Find where the given text appears and provide that cell's center as [X, Y] coordinate. 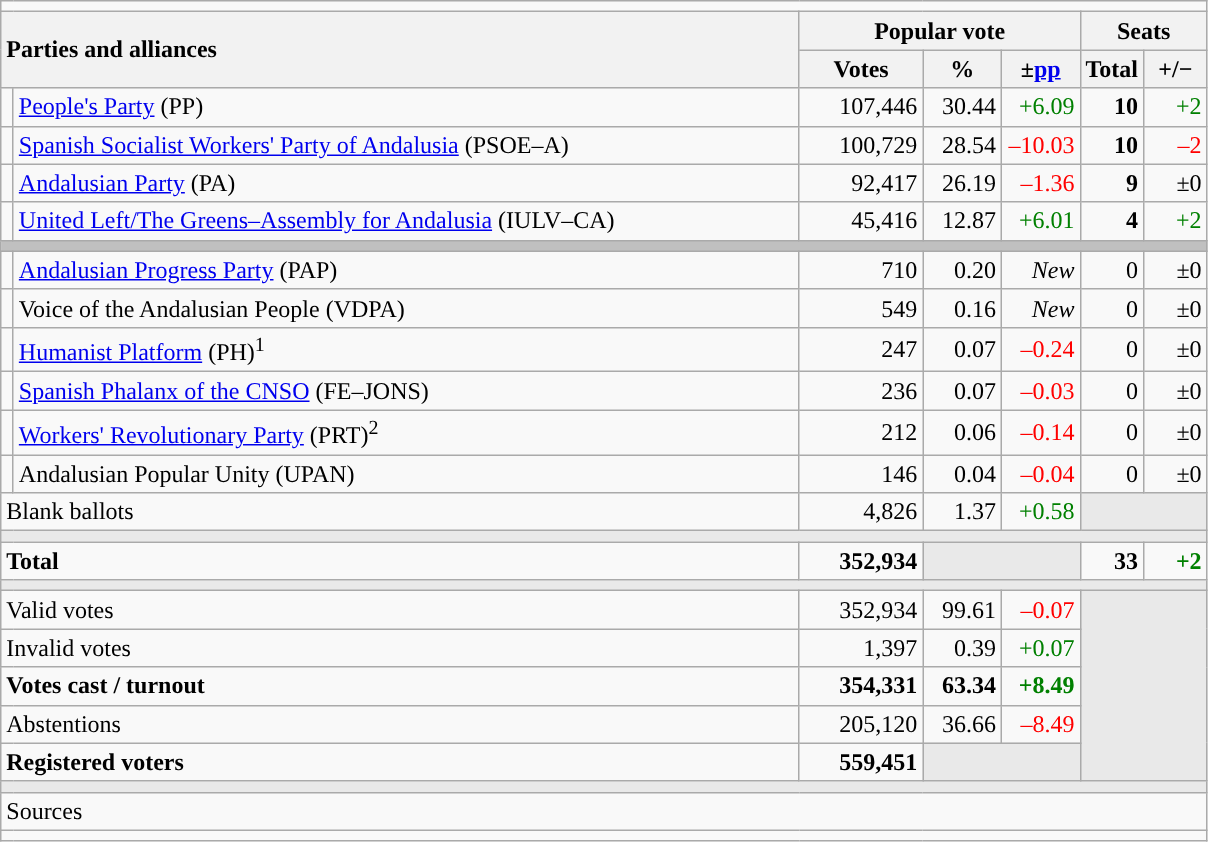
Sources [604, 811]
+6.09 [1040, 107]
Spanish Phalanx of the CNSO (FE–JONS) [406, 391]
Andalusian Party (PA) [406, 183]
United Left/The Greens–Assembly for Andalusia (IULV–CA) [406, 221]
Parties and alliances [400, 50]
Andalusian Progress Party (PAP) [406, 270]
1.37 [962, 512]
+8.49 [1040, 686]
107,446 [861, 107]
4,826 [861, 512]
Invalid votes [400, 648]
4 [1112, 221]
0.16 [962, 308]
–0.24 [1040, 350]
710 [861, 270]
% [962, 69]
30.44 [962, 107]
205,120 [861, 724]
9 [1112, 183]
0.04 [962, 474]
Votes [861, 69]
1,397 [861, 648]
0.20 [962, 270]
±pp [1040, 69]
+0.07 [1040, 648]
Andalusian Popular Unity (UPAN) [406, 474]
45,416 [861, 221]
Seats [1144, 31]
–1.36 [1040, 183]
+0.58 [1040, 512]
146 [861, 474]
247 [861, 350]
Blank ballots [400, 512]
12.87 [962, 221]
–10.03 [1040, 145]
549 [861, 308]
–0.07 [1040, 610]
0.39 [962, 648]
99.61 [962, 610]
Humanist Platform (PH)1 [406, 350]
–0.14 [1040, 432]
Votes cast / turnout [400, 686]
–8.49 [1040, 724]
–0.03 [1040, 391]
Valid votes [400, 610]
36.66 [962, 724]
Registered voters [400, 762]
354,331 [861, 686]
Spanish Socialist Workers' Party of Andalusia (PSOE–A) [406, 145]
26.19 [962, 183]
–2 [1176, 145]
100,729 [861, 145]
212 [861, 432]
Workers' Revolutionary Party (PRT)2 [406, 432]
+/− [1176, 69]
People's Party (PP) [406, 107]
28.54 [962, 145]
559,451 [861, 762]
Popular vote [940, 31]
Voice of the Andalusian People (VDPA) [406, 308]
92,417 [861, 183]
Abstentions [400, 724]
236 [861, 391]
63.34 [962, 686]
–0.04 [1040, 474]
0.06 [962, 432]
33 [1112, 561]
+6.01 [1040, 221]
